From the cell containing the given text, extract its center point as [x, y] coordinate. 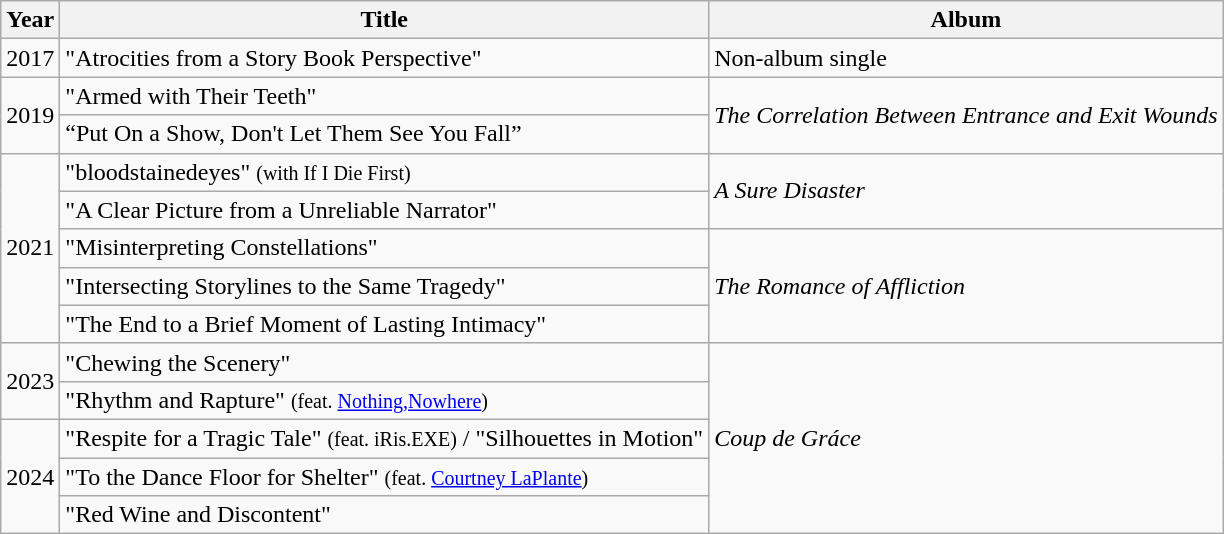
2019 [30, 115]
A Sure Disaster [966, 191]
The Correlation Between Entrance and Exit Wounds [966, 115]
Year [30, 20]
2024 [30, 476]
"Chewing the Scenery" [384, 362]
"Intersecting Storylines to the Same Tragedy" [384, 286]
2021 [30, 248]
"Rhythm and Rapture" (feat. Nothing,Nowhere) [384, 400]
"Red Wine and Discontent" [384, 515]
2023 [30, 381]
"Atrocities from a Story Book Perspective" [384, 58]
"The End to a Brief Moment of Lasting Intimacy" [384, 324]
Non-album single [966, 58]
"bloodstainedeyes" (with If I Die First) [384, 172]
“Put On a Show, Don't Let Them See You Fall” [384, 134]
Coup de Gráce [966, 438]
"A Clear Picture from a Unreliable Narrator" [384, 210]
"Armed with Their Teeth" [384, 96]
"To the Dance Floor for Shelter" (feat. Courtney LaPlante) [384, 477]
"Respite for a Tragic Tale" (feat. iRis.EXE) / "Silhouettes in Motion" [384, 438]
Album [966, 20]
2017 [30, 58]
Title [384, 20]
"Misinterpreting Constellations" [384, 248]
The Romance of Affliction [966, 286]
